Provide the [x, y] coordinate of the cell's center where the given text is located.  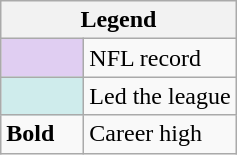
Legend [118, 20]
Career high [160, 134]
Led the league [160, 96]
NFL record [160, 58]
Bold [42, 134]
